Search for the cell housing the specified text and yield its (X, Y) center coordinate. 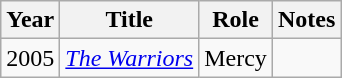
Role (236, 20)
Title (130, 20)
Mercy (236, 58)
2005 (30, 58)
Year (30, 20)
Notes (306, 20)
The Warriors (130, 58)
